Find where the given text appears and provide that cell's center as [x, y] coordinate. 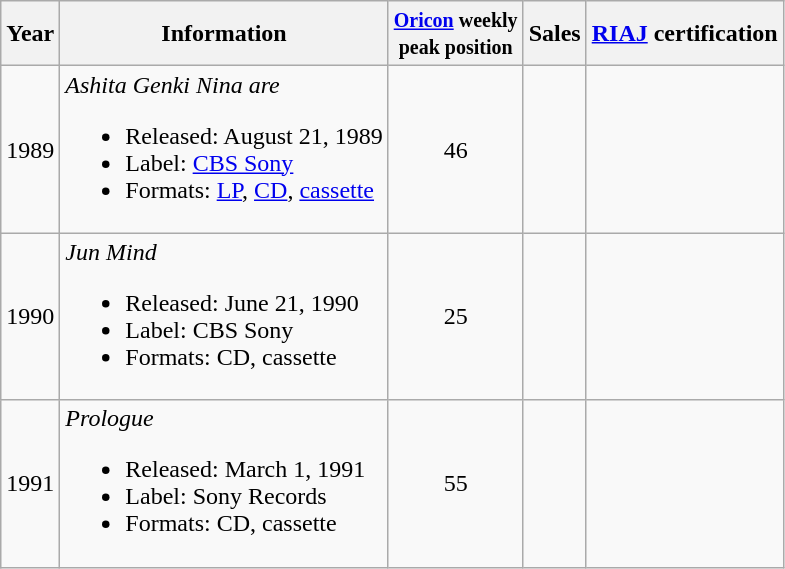
25 [456, 316]
Ashita Genki Nina areReleased: August 21, 1989Label: CBS SonyFormats: LP, CD, cassette [224, 150]
PrologueReleased: March 1, 1991Label: Sony RecordsFormats: CD, cassette [224, 484]
Sales [554, 34]
RIAJ certification [684, 34]
1989 [30, 150]
Year [30, 34]
46 [456, 150]
Oricon weeklypeak position [456, 34]
1990 [30, 316]
Information [224, 34]
1991 [30, 484]
55 [456, 484]
Jun MindReleased: June 21, 1990Label: CBS SonyFormats: CD, cassette [224, 316]
